Scan for the cell matching the given text and deliver its (x, y) coordinate at center. 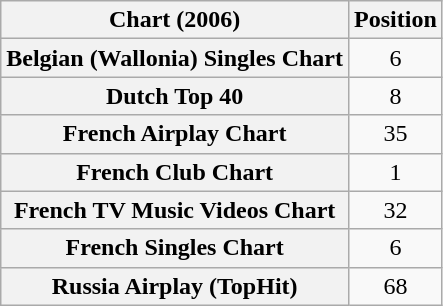
Position (396, 20)
French TV Music Videos Chart (175, 210)
Belgian (Wallonia) Singles Chart (175, 58)
French Airplay Chart (175, 134)
French Club Chart (175, 172)
Dutch Top 40 (175, 96)
1 (396, 172)
8 (396, 96)
Russia Airplay (TopHit) (175, 286)
Chart (2006) (175, 20)
35 (396, 134)
French Singles Chart (175, 248)
68 (396, 286)
32 (396, 210)
